Scan for the cell matching the given text and deliver its [x, y] coordinate at center. 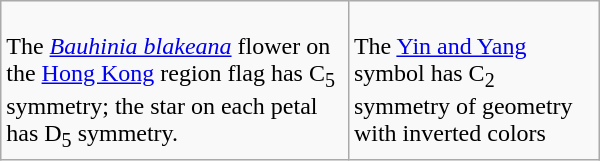
The Yin and Yang symbol has C2 symmetry of geometry with inverted colors [474, 80]
The Bauhinia blakeana flower on the Hong Kong region flag has C5 symmetry; the star on each petal has D5 symmetry. [175, 80]
